From the cell containing the given text, extract its center point as [x, y] coordinate. 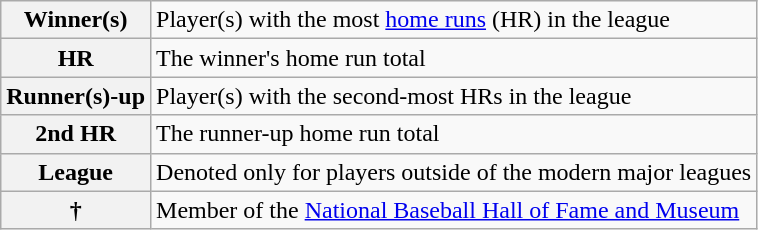
Member of the National Baseball Hall of Fame and Museum [454, 210]
Player(s) with the most home runs (HR) in the league [454, 20]
Denoted only for players outside of the modern major leagues [454, 172]
HR [76, 58]
Player(s) with the second-most HRs in the league [454, 96]
League [76, 172]
The winner's home run total [454, 58]
2nd HR [76, 134]
Runner(s)-up [76, 96]
† [76, 210]
The runner-up home run total [454, 134]
Winner(s) [76, 20]
